Search for the cell housing the specified text and yield its (x, y) center coordinate. 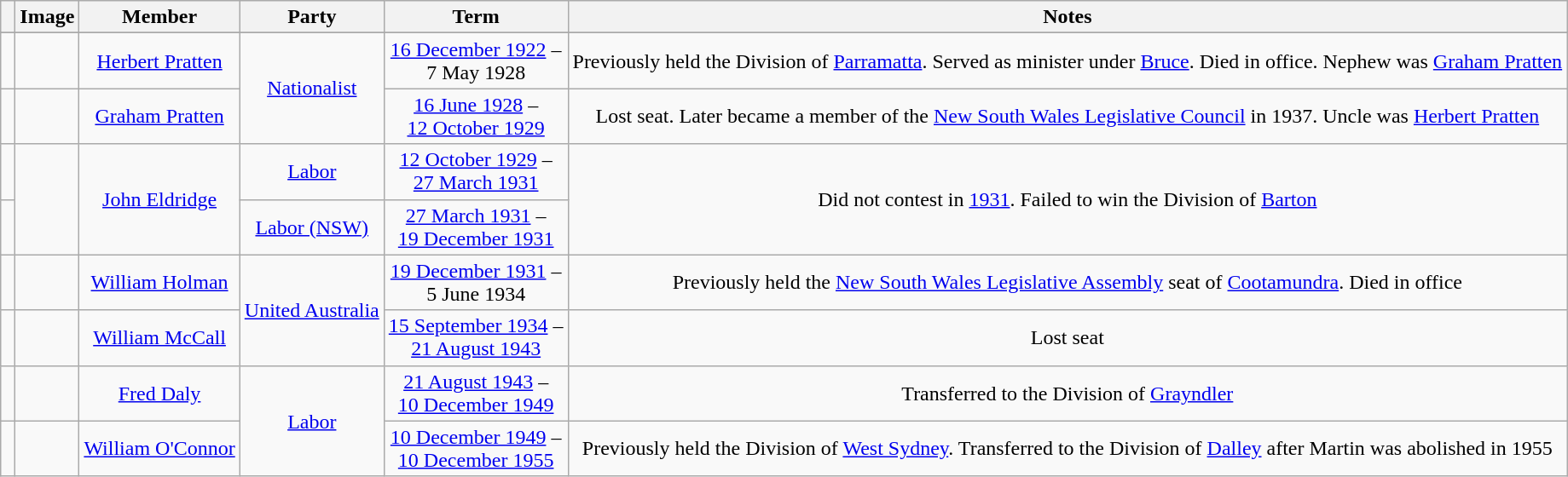
27 March 1931 –19 December 1931 (476, 227)
Labor (NSW) (312, 227)
John Eldridge (159, 199)
Did not contest in 1931. Failed to win the Division of Barton (1068, 199)
16 December 1922 –7 May 1928 (476, 61)
10 December 1949 –10 December 1955 (476, 448)
12 October 1929 –27 March 1931 (476, 172)
Lost seat (1068, 337)
Previously held the Division of Parramatta. Served as minister under Bruce. Died in office. Nephew was Graham Pratten (1068, 61)
Graham Pratten (159, 116)
William O'Connor (159, 448)
William McCall (159, 337)
Previously held the New South Wales Legislative Assembly seat of Cootamundra. Died in office (1068, 283)
United Australia (312, 310)
Image (48, 17)
Term (476, 17)
21 August 1943 –10 December 1949 (476, 394)
15 September 1934 –21 August 1943 (476, 337)
Lost seat. Later became a member of the New South Wales Legislative Council in 1937. Uncle was Herbert Pratten (1068, 116)
Nationalist (312, 89)
Notes (1068, 17)
Herbert Pratten (159, 61)
Party (312, 17)
Transferred to the Division of Grayndler (1068, 394)
William Holman (159, 283)
Fred Daly (159, 394)
19 December 1931 –5 June 1934 (476, 283)
16 June 1928 –12 October 1929 (476, 116)
Previously held the Division of West Sydney. Transferred to the Division of Dalley after Martin was abolished in 1955 (1068, 448)
Member (159, 17)
